Locate the cell with the specified text and output its [x, y] center coordinate. 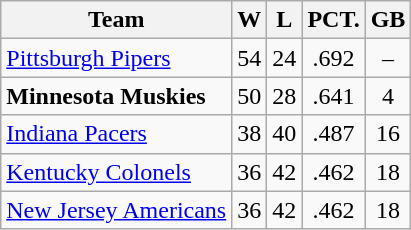
New Jersey Americans [116, 210]
.487 [334, 134]
GB [388, 20]
50 [250, 96]
54 [250, 58]
Minnesota Muskies [116, 96]
Pittsburgh Pipers [116, 58]
40 [284, 134]
16 [388, 134]
– [388, 58]
PCT. [334, 20]
W [250, 20]
Kentucky Colonels [116, 172]
4 [388, 96]
Indiana Pacers [116, 134]
28 [284, 96]
.692 [334, 58]
Team [116, 20]
.641 [334, 96]
24 [284, 58]
L [284, 20]
38 [250, 134]
